Return (x, y) of the center of cell containing provided text 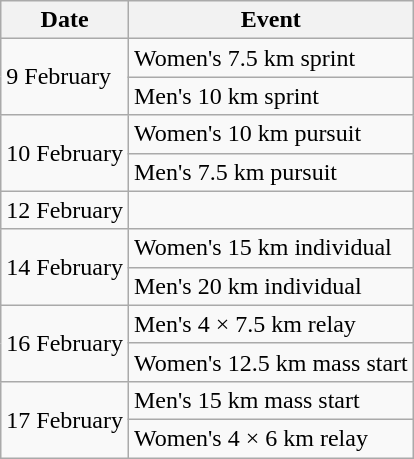
12 February (65, 210)
Men's 20 km individual (270, 286)
Date (65, 20)
Women's 10 km pursuit (270, 134)
Men's 7.5 km pursuit (270, 172)
Women's 7.5 km sprint (270, 58)
Event (270, 20)
14 February (65, 267)
10 February (65, 153)
Women's 15 km individual (270, 248)
Men's 10 km sprint (270, 96)
16 February (65, 343)
Women's 4 × 6 km relay (270, 438)
9 February (65, 77)
17 February (65, 419)
Men's 4 × 7.5 km relay (270, 324)
Men's 15 km mass start (270, 400)
Women's 12.5 km mass start (270, 362)
